Pinpoint the cell where the given text exists, returning its (X, Y) midpoint coordinate. 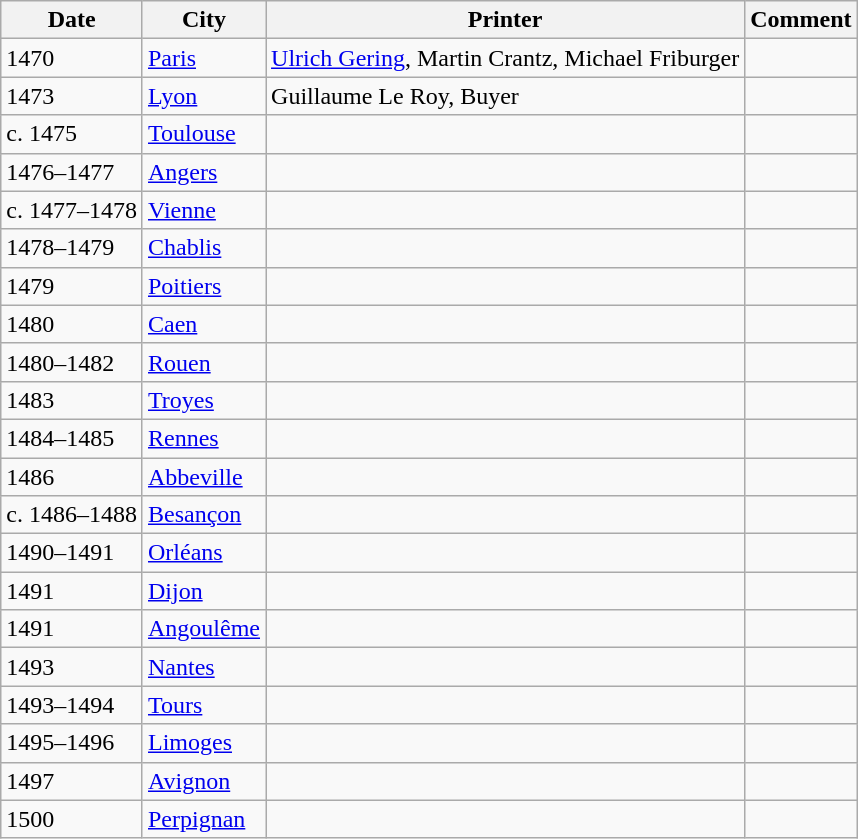
1476–1477 (72, 172)
Paris (204, 58)
Printer (506, 20)
1495–1496 (72, 743)
c. 1477–1478 (72, 210)
Lyon (204, 96)
Limoges (204, 743)
1480–1482 (72, 362)
Perpignan (204, 819)
Toulouse (204, 134)
Ulrich Gering, Martin Crantz, Michael Friburger (506, 58)
Poitiers (204, 286)
1493–1494 (72, 705)
c. 1475 (72, 134)
Angoulême (204, 629)
Rennes (204, 438)
1473 (72, 96)
Chablis (204, 248)
1497 (72, 781)
1490–1491 (72, 553)
1484–1485 (72, 438)
Abbeville (204, 477)
Troyes (204, 400)
Nantes (204, 667)
Angers (204, 172)
Besançon (204, 515)
1493 (72, 667)
1486 (72, 477)
City (204, 20)
1480 (72, 324)
1478–1479 (72, 248)
Vienne (204, 210)
Avignon (204, 781)
1470 (72, 58)
Dijon (204, 591)
Rouen (204, 362)
1479 (72, 286)
1483 (72, 400)
Comment (801, 20)
1500 (72, 819)
Tours (204, 705)
Guillaume Le Roy, Buyer (506, 96)
Orléans (204, 553)
c. 1486–1488 (72, 515)
Date (72, 20)
Caen (204, 324)
